Detect which cell encompasses the target text, then output its (x, y) center coordinate. 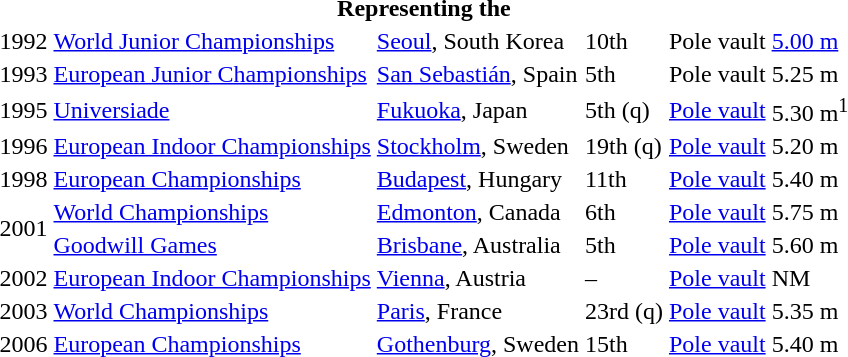
10th (624, 41)
Brisbane, Australia (478, 245)
6th (624, 212)
19th (q) (624, 146)
Paris, France (478, 311)
Fukuoka, Japan (478, 110)
Edmonton, Canada (478, 212)
San Sebastián, Spain (478, 74)
5th (q) (624, 110)
11th (624, 179)
– (624, 278)
Goodwill Games (212, 245)
Stockholm, Sweden (478, 146)
Universiade (212, 110)
Vienna, Austria (478, 278)
Seoul, South Korea (478, 41)
European Junior Championships (212, 74)
23rd (q) (624, 311)
European Championships (212, 179)
World Junior Championships (212, 41)
Budapest, Hungary (478, 179)
